From the cell containing the given text, extract its center point as (x, y) coordinate. 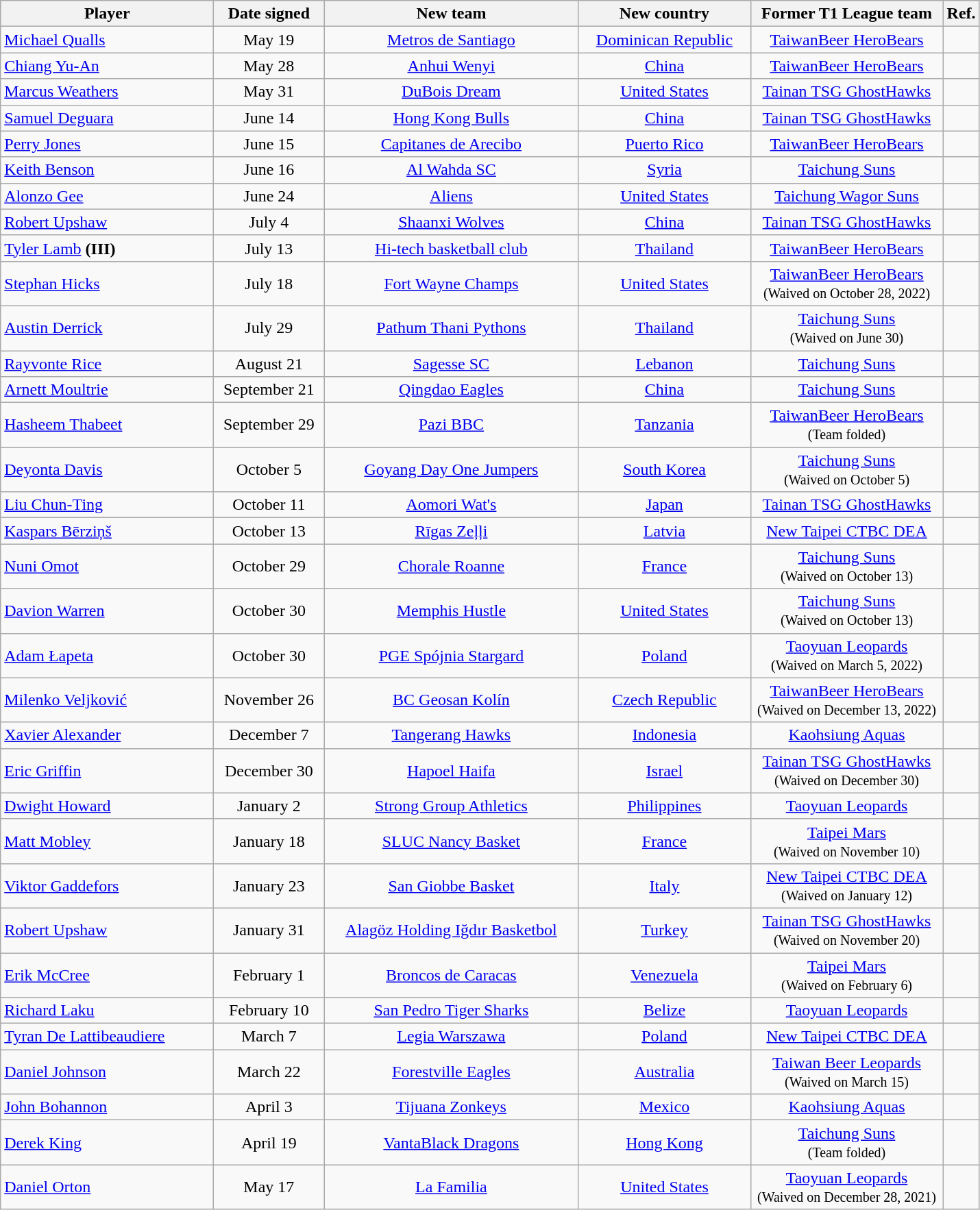
Nuni Omot (107, 566)
Taichung Suns(Team folded) (847, 1143)
Erik McCree (107, 974)
New team (451, 14)
Alagöz Holding Iğdır Basketbol (451, 930)
Date signed (269, 14)
July 4 (269, 222)
July 18 (269, 284)
Capitanes de Arecibo (451, 144)
November 26 (269, 700)
Eric Griffin (107, 770)
Pathum Thani Pythons (451, 328)
Hong Kong Bulls (451, 118)
Taichung Wagor Suns (847, 196)
Deyonta Davis (107, 470)
Czech Republic (665, 700)
Perry Jones (107, 144)
Lebanon (665, 364)
January 31 (269, 930)
New country (665, 14)
La Familia (451, 1187)
Taoyuan Leopards(Waived on March 5, 2022) (847, 655)
July 13 (269, 248)
South Korea (665, 470)
Player (107, 14)
April 3 (269, 1107)
May 28 (269, 66)
TaiwanBeer HeroBears(Waived on December 13, 2022) (847, 700)
Hasheem Thabeet (107, 425)
Goyang Day One Jumpers (451, 470)
Derek King (107, 1143)
May 17 (269, 1187)
Strong Group Athletics (451, 806)
Tijuana Zonkeys (451, 1107)
Chorale Roanne (451, 566)
Taoyuan Leopards(Waived on December 28, 2021) (847, 1187)
July 29 (269, 328)
Pazi BBC (451, 425)
March 7 (269, 1037)
Austin Derrick (107, 328)
Rayvonte Rice (107, 364)
Shaanxi Wolves (451, 222)
Metros de Santiago (451, 40)
May 31 (269, 92)
PGE Spójnia Stargard (451, 655)
Richard Laku (107, 1011)
Michael Qualls (107, 40)
Alonzo Gee (107, 196)
John Bohannon (107, 1107)
Legia Warszawa (451, 1037)
Aliens (451, 196)
May 19 (269, 40)
Former T1 League team (847, 14)
Forestville Eagles (451, 1072)
Turkey (665, 930)
June 15 (269, 144)
Qingdao Eagles (451, 390)
Arnett Moultrie (107, 390)
January 18 (269, 841)
Samuel Deguara (107, 118)
San Giobbe Basket (451, 885)
Syria (665, 170)
Tainan TSG GhostHawks(Waived on November 20) (847, 930)
Hapoel Haifa (451, 770)
Taipei Mars(Waived on February 6) (847, 974)
SLUC Nancy Basket (451, 841)
Al Wahda SC (451, 170)
TaiwanBeer HeroBears(Team folded) (847, 425)
Keith Benson (107, 170)
October 5 (269, 470)
Matt Mobley (107, 841)
Tangerang Hawks (451, 735)
Hong Kong (665, 1143)
March 22 (269, 1072)
June 14 (269, 118)
April 19 (269, 1143)
Puerto Rico (665, 144)
Venezuela (665, 974)
Taichung Suns(Waived on June 30) (847, 328)
Tanzania (665, 425)
Broncos de Caracas (451, 974)
June 24 (269, 196)
Marcus Weathers (107, 92)
Dominican Republic (665, 40)
Adam Łapeta (107, 655)
August 21 (269, 364)
Liu Chun-Ting (107, 505)
VantaBlack Dragons (451, 1143)
December 30 (269, 770)
Milenko Veljković (107, 700)
October 29 (269, 566)
October 13 (269, 531)
Daniel Johnson (107, 1072)
Tyler Lamb (III) (107, 248)
Kaspars Bērziņš (107, 531)
Australia (665, 1072)
Memphis Hustle (451, 611)
Aomori Wat's (451, 505)
Dwight Howard (107, 806)
Xavier Alexander (107, 735)
Sagesse SC (451, 364)
TaiwanBeer HeroBears(Waived on October 28, 2022) (847, 284)
BC Geosan Kolín (451, 700)
Latvia (665, 531)
Indonesia (665, 735)
Israel (665, 770)
Daniel Orton (107, 1187)
Taichung Suns(Waived on October 5) (847, 470)
Philippines (665, 806)
Tainan TSG GhostHawks(Waived on December 30) (847, 770)
February 1 (269, 974)
Ref. (961, 14)
Italy (665, 885)
Japan (665, 505)
Taiwan Beer Leopards(Waived on March 15) (847, 1072)
Hi-tech basketball club (451, 248)
Tyran De Lattibeaudiere (107, 1037)
Stephan Hicks (107, 284)
Fort Wayne Champs (451, 284)
Viktor Gaddefors (107, 885)
New Taipei CTBC DEA(Waived on January 12) (847, 885)
Mexico (665, 1107)
Chiang Yu-An (107, 66)
DuBois Dream (451, 92)
Davion Warren (107, 611)
Rīgas Zeļļi (451, 531)
Taipei Mars(Waived on November 10) (847, 841)
October 11 (269, 505)
Belize (665, 1011)
December 7 (269, 735)
September 29 (269, 425)
June 16 (269, 170)
San Pedro Tiger Sharks (451, 1011)
February 10 (269, 1011)
January 2 (269, 806)
January 23 (269, 885)
Anhui Wenyi (451, 66)
September 21 (269, 390)
